Output the (x, y) coordinate of the center of the cell containing the given text.  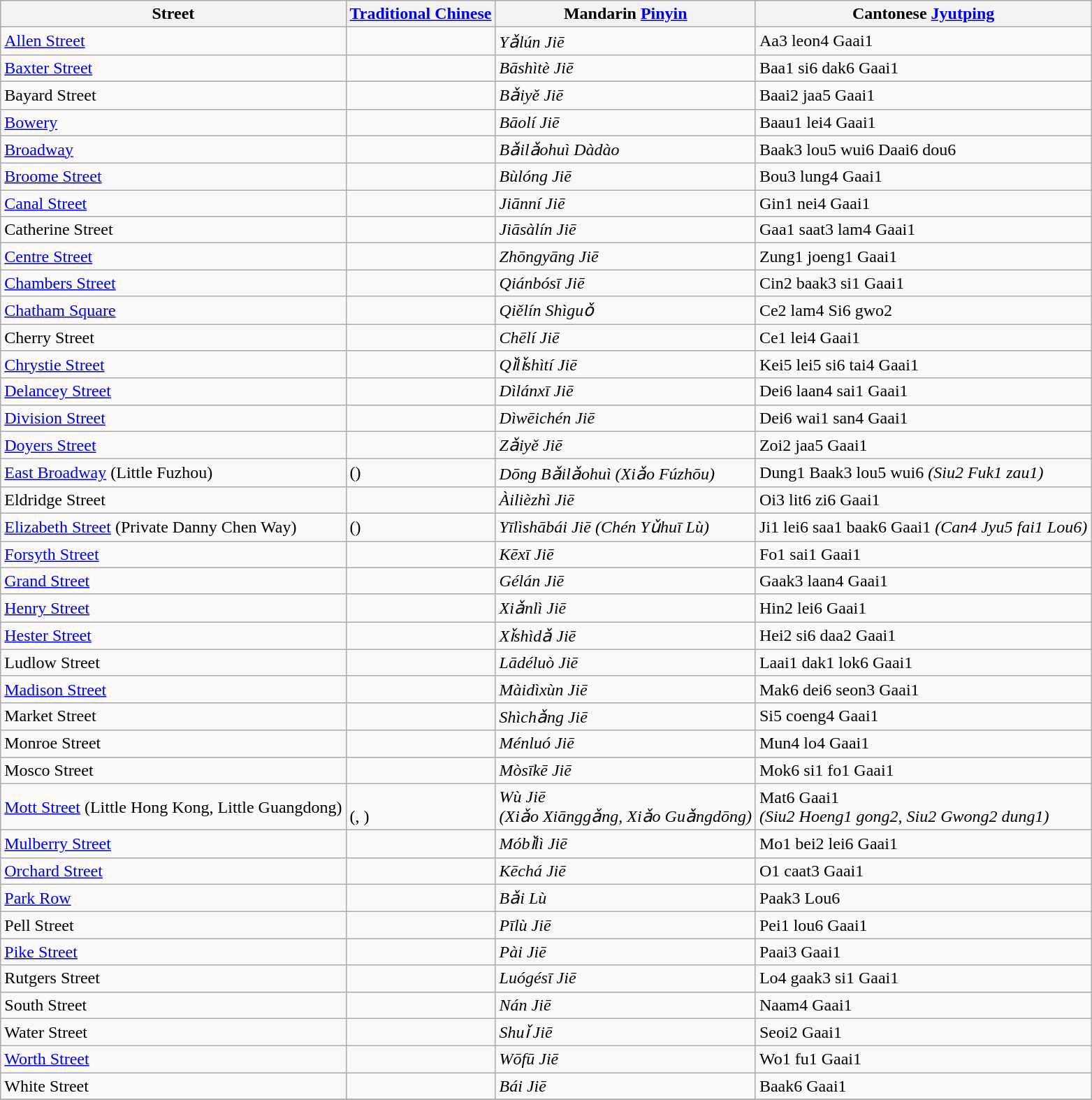
Doyers Street (173, 445)
Baak6 Gaai1 (923, 1086)
Mulberry Street (173, 844)
Ji1 lei6 saa1 baak6 Gaai1 (Can4 Jyu5 fai1 Lou6) (923, 527)
Chēlí Jiē (625, 338)
Centre Street (173, 256)
Kēchá Jiē (625, 871)
Mandarin Pinyin (625, 14)
Lo4 gaak3 si1 Gaai1 (923, 978)
Bái Jiē (625, 1086)
Xiǎnlì Jiē (625, 608)
Baxter Street (173, 68)
Kei5 lei5 si6 tai4 Gaai1 (923, 365)
Hin2 lei6 Gaai1 (923, 608)
Jiānní Jiē (625, 203)
Wōfū Jiē (625, 1059)
Wo1 fu1 Gaai1 (923, 1059)
Mott Street (Little Hong Kong, Little Guangdong) (173, 806)
Àilièzhì Jiē (625, 500)
Pīlù Jiē (625, 925)
Broadway (173, 150)
Mosco Street (173, 770)
Pike Street (173, 952)
Nán Jiē (625, 1005)
Grand Street (173, 581)
Qiánbósī Jiē (625, 283)
(, ) (421, 806)
Gin1 nei4 Gaai1 (923, 203)
Xǐshìdǎ Jiē (625, 636)
Chrystie Street (173, 365)
Traditional Chinese (421, 14)
Market Street (173, 716)
Gélán Jiē (625, 581)
Baa1 si6 dak6 Gaai1 (923, 68)
Cin2 baak3 si1 Gaai1 (923, 283)
Ludlow Street (173, 663)
Eldridge Street (173, 500)
Qiělín Shìguǒ (625, 310)
South Street (173, 1005)
Yǎlún Jiē (625, 41)
Zǎiyě Jiē (625, 445)
Pài Jiē (625, 952)
Dei6 laan4 sai1 Gaai1 (923, 391)
Mòsīkē Jiē (625, 770)
Bāolí Jiē (625, 122)
Ce1 lei4 Gaai1 (923, 338)
Henry Street (173, 608)
Wù Jiē(Xiǎo Xiānggǎng, Xiǎo Guǎngdōng) (625, 806)
Gaa1 saat3 lam4 Gaai1 (923, 230)
Qǐlǐshìtí Jiē (625, 365)
Chatham Square (173, 310)
Baak3 lou5 wui6 Daai6 dou6 (923, 150)
Allen Street (173, 41)
Si5 coeng4 Gaai1 (923, 716)
Water Street (173, 1032)
Yīlìshābái Jiē (Chén Yǔhuī Lù) (625, 527)
Ménluó Jiē (625, 744)
Hei2 si6 daa2 Gaai1 (923, 636)
Pei1 lou6 Gaai1 (923, 925)
Mat6 Gaai1(Siu2 Hoeng1 gong2, Siu2 Gwong2 dung1) (923, 806)
Worth Street (173, 1059)
Zung1 joeng1 Gaai1 (923, 256)
Baau1 lei4 Gaai1 (923, 122)
Orchard Street (173, 871)
Shuǐ Jiē (625, 1032)
Catherine Street (173, 230)
Canal Street (173, 203)
Chambers Street (173, 283)
Seoi2 Gaai1 (923, 1032)
Rutgers Street (173, 978)
Bāshìtè Jiē (625, 68)
Broome Street (173, 177)
Street (173, 14)
Elizabeth Street (Private Danny Chen Way) (173, 527)
Mok6 si1 fo1 Gaai1 (923, 770)
Bǎilǎohuì Dàdào (625, 150)
Zhōngyāng Jiē (625, 256)
Gaak3 laan4 Gaai1 (923, 581)
Baai2 jaa5 Gaai1 (923, 95)
Shìchǎng Jiē (625, 716)
Dei6 wai1 san4 Gaai1 (923, 418)
Màidìxùn Jiē (625, 689)
Madison Street (173, 689)
Dìwēichén Jiē (625, 418)
Hester Street (173, 636)
O1 caat3 Gaai1 (923, 871)
Naam4 Gaai1 (923, 1005)
White Street (173, 1086)
Ce2 lam4 Si6 gwo2 (923, 310)
Mo1 bei2 lei6 Gaai1 (923, 844)
Dōng Bǎilǎohuì (Xiǎo Fúzhōu) (625, 473)
Paai3 Gaai1 (923, 952)
Bowery (173, 122)
Cantonese Jyutping (923, 14)
Pell Street (173, 925)
Bùlóng Jiē (625, 177)
Delancey Street (173, 391)
Lādéluò Jiē (625, 663)
Luógésī Jiē (625, 978)
Park Row (173, 898)
East Broadway (Little Fuzhou) (173, 473)
Mak6 dei6 seon3 Gaai1 (923, 689)
Aa3 leon4 Gaai1 (923, 41)
Zoi2 jaa5 Gaai1 (923, 445)
Bayard Street (173, 95)
Kēxī Jiē (625, 554)
Dung1 Baak3 lou5 wui6 (Siu2 Fuk1 zau1) (923, 473)
Móbǐlì Jiē (625, 844)
Bou3 lung4 Gaai1 (923, 177)
Cherry Street (173, 338)
Forsyth Street (173, 554)
Bǎiyě Jiē (625, 95)
Oi3 lit6 zi6 Gaai1 (923, 500)
Bǎi Lù (625, 898)
Division Street (173, 418)
Paak3 Lou6 (923, 898)
Fo1 sai1 Gaai1 (923, 554)
Laai1 dak1 lok6 Gaai1 (923, 663)
Monroe Street (173, 744)
Dìlánxī Jiē (625, 391)
Mun4 lo4 Gaai1 (923, 744)
Jiāsàlín Jiē (625, 230)
